Identify which cell holds the provided text, then report its (x, y) central coordinate. 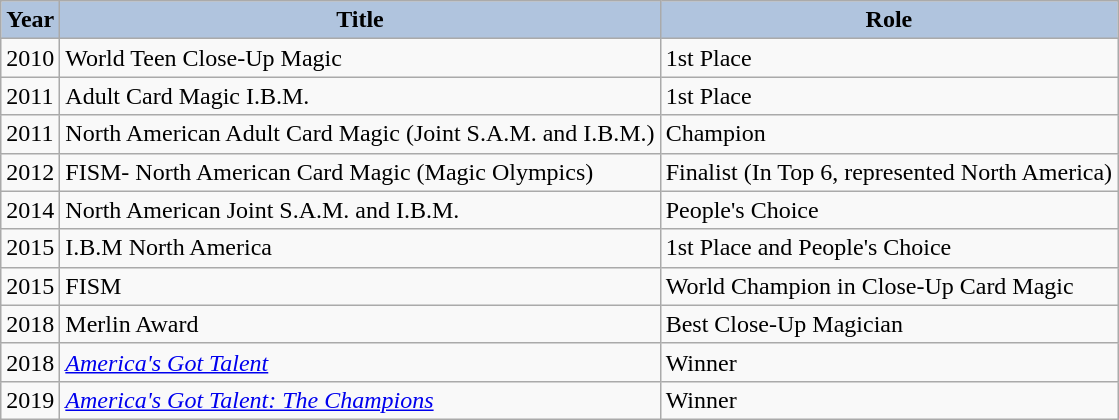
2019 (30, 400)
FISM- North American Card Magic (Magic Olympics) (360, 172)
People's Choice (889, 210)
Adult Card Magic I.B.M. (360, 96)
America's Got Talent: The Champions (360, 400)
I.B.M North America (360, 248)
Champion (889, 134)
2010 (30, 58)
2012 (30, 172)
Merlin Award (360, 324)
North American Adult Card Magic (Joint S.A.M. and I.B.M.) (360, 134)
World Teen Close-Up Magic (360, 58)
FISM (360, 286)
North American Joint S.A.M. and I.B.M. (360, 210)
1st Place and People's Choice (889, 248)
America's Got Talent (360, 362)
World Champion in Close-Up Card Magic (889, 286)
2014 (30, 210)
Best Close-Up Magician (889, 324)
Title (360, 20)
Finalist (In Top 6, represented North America) (889, 172)
Role (889, 20)
Year (30, 20)
